For the text-containing cell, return its midpoint in (X, Y) coordinate format. 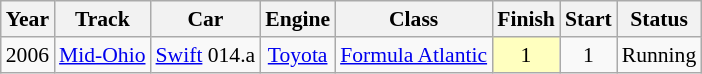
Running (659, 55)
Mid-Ohio (102, 55)
Formula Atlantic (414, 55)
Class (414, 19)
Car (206, 19)
Toyota (298, 55)
Engine (298, 19)
Status (659, 19)
Year (28, 19)
Track (102, 19)
2006 (28, 55)
Start (588, 19)
Finish (526, 19)
Swift 014.a (206, 55)
